Scan for the cell matching the given text and deliver its [x, y] coordinate at center. 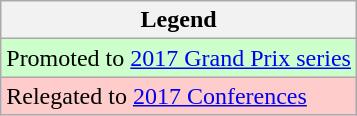
Relegated to 2017 Conferences [179, 96]
Legend [179, 20]
Promoted to 2017 Grand Prix series [179, 58]
